Output the [x, y] coordinate of the center of the cell containing the given text.  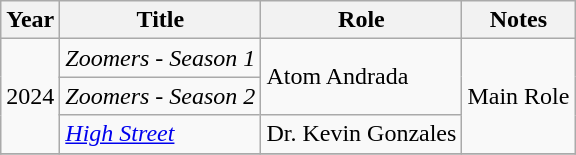
High Street [160, 134]
Notes [518, 20]
Zoomers - Season 2 [160, 96]
Zoomers - Season 1 [160, 58]
2024 [30, 96]
Dr. Kevin Gonzales [362, 134]
Atom Andrada [362, 77]
Title [160, 20]
Main Role [518, 96]
Role [362, 20]
Year [30, 20]
